Scan for the cell matching the given text and deliver its [X, Y] coordinate at center. 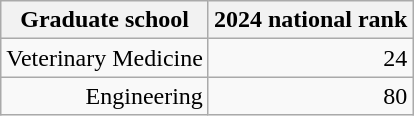
80 [310, 96]
Engineering [105, 96]
2024 national rank [310, 20]
Veterinary Medicine [105, 58]
Graduate school [105, 20]
24 [310, 58]
